Identify which cell holds the provided text, then report its [x, y] central coordinate. 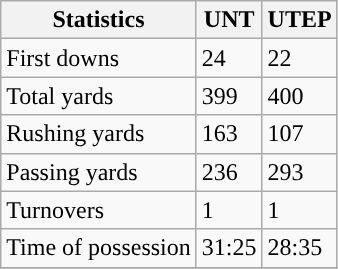
400 [300, 96]
31:25 [229, 248]
UTEP [300, 20]
22 [300, 58]
Passing yards [99, 172]
Time of possession [99, 248]
Rushing yards [99, 134]
Total yards [99, 96]
107 [300, 134]
UNT [229, 20]
28:35 [300, 248]
Statistics [99, 20]
163 [229, 134]
Turnovers [99, 210]
293 [300, 172]
236 [229, 172]
399 [229, 96]
24 [229, 58]
First downs [99, 58]
